From the cell containing the given text, extract its center point as (X, Y) coordinate. 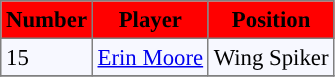
Wing Spiker (270, 57)
Player (150, 20)
15 (47, 57)
Erin Moore (150, 57)
Position (270, 20)
Number (47, 20)
